For the text-containing cell, return its midpoint in [X, Y] coordinate format. 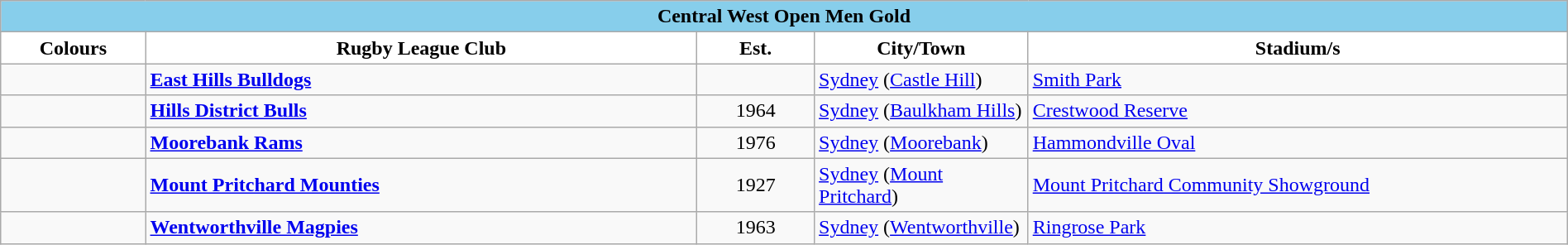
Ringrose Park [1298, 228]
Sydney (Castle Hill) [921, 79]
Smith Park [1298, 79]
Rugby League Club [422, 48]
Colours [73, 48]
Mount Pritchard Mounties [422, 185]
Est. [756, 48]
Central West Open Men Gold [784, 17]
Sydney (Mount Pritchard) [921, 185]
Stadium/s [1298, 48]
Moorebank Rams [422, 142]
Sydney (Moorebank) [921, 142]
1976 [756, 142]
City/Town [921, 48]
Mount Pritchard Community Showground [1298, 185]
1927 [756, 185]
1963 [756, 228]
1964 [756, 111]
Sydney (Baulkham Hills) [921, 111]
Crestwood Reserve [1298, 111]
Hills District Bulls [422, 111]
East Hills Bulldogs [422, 79]
Wentworthville Magpies [422, 228]
Hammondville Oval [1298, 142]
Sydney (Wentworthville) [921, 228]
